From the cell containing the given text, extract its center point as (X, Y) coordinate. 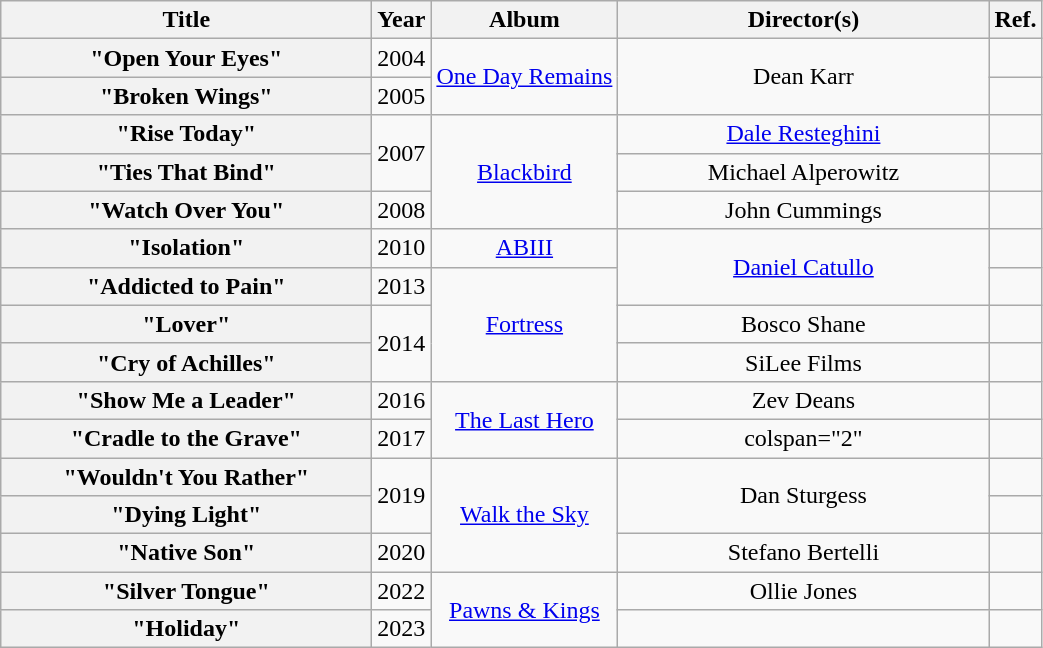
Ref. (1016, 20)
"Cradle to the Grave" (186, 438)
"Ties That Bind" (186, 172)
SiLee Films (804, 362)
Year (402, 20)
2019 (402, 496)
The Last Hero (524, 419)
2007 (402, 153)
Dale Resteghini (804, 134)
"Silver Tongue" (186, 591)
"Native Son" (186, 553)
"Watch Over You" (186, 210)
2014 (402, 343)
Dan Sturgess (804, 496)
2013 (402, 286)
2005 (402, 96)
2004 (402, 58)
2023 (402, 629)
"Cry of Achilles" (186, 362)
2016 (402, 400)
"Lover" (186, 324)
2022 (402, 591)
One Day Remains (524, 77)
Title (186, 20)
Fortress (524, 324)
Stefano Bertelli (804, 553)
Album (524, 20)
colspan="2" (804, 438)
"Rise Today" (186, 134)
2008 (402, 210)
ABIII (524, 248)
"Isolation" (186, 248)
"Holiday" (186, 629)
Director(s) (804, 20)
Pawns & Kings (524, 610)
"Broken Wings" (186, 96)
"Addicted to Pain" (186, 286)
Dean Karr (804, 77)
2010 (402, 248)
2017 (402, 438)
"Wouldn't You Rather" (186, 477)
"Show Me a Leader" (186, 400)
Blackbird (524, 172)
"Open Your Eyes" (186, 58)
Ollie Jones (804, 591)
Walk the Sky (524, 515)
Michael Alperowitz (804, 172)
Bosco Shane (804, 324)
"Dying Light" (186, 515)
2020 (402, 553)
Daniel Catullo (804, 267)
Zev Deans (804, 400)
John Cummings (804, 210)
